Capture the cell that displays the provided text and extract its [X, Y] central coordinate. 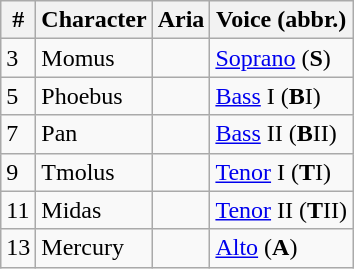
7 [18, 134]
Tenor I (TI) [282, 172]
13 [18, 248]
11 [18, 210]
Momus [94, 58]
Aria [181, 20]
Voice (abbr.) [282, 20]
Soprano (S) [282, 58]
Pan [94, 134]
Bass II (BII) [282, 134]
Bass I (BI) [282, 96]
Alto (A) [282, 248]
# [18, 20]
Phoebus [94, 96]
9 [18, 172]
Tenor II (TII) [282, 210]
Character [94, 20]
3 [18, 58]
Midas [94, 210]
Tmolus [94, 172]
Mercury [94, 248]
5 [18, 96]
